Pinpoint the cell where the given text exists, returning its [X, Y] midpoint coordinate. 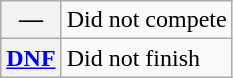
Did not finish [146, 58]
— [31, 20]
DNF [31, 58]
Did not compete [146, 20]
